Detect which cell encompasses the target text, then output its [x, y] center coordinate. 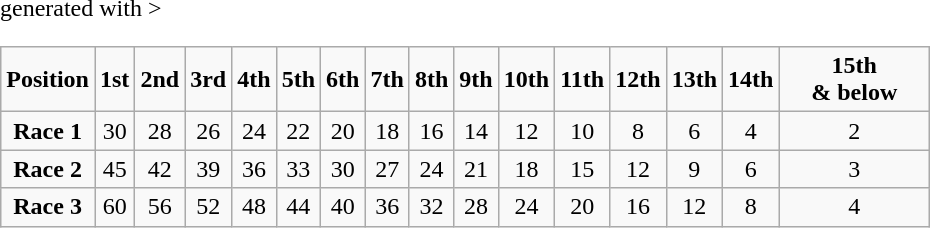
9th [476, 80]
11th [582, 80]
Race 3 [48, 207]
10 [582, 131]
15th & below [854, 80]
14th [751, 80]
Position [48, 80]
26 [208, 131]
6th [343, 80]
7th [387, 80]
Race 2 [48, 169]
2 [854, 131]
42 [160, 169]
Race 1 [48, 131]
3 [854, 169]
21 [476, 169]
60 [114, 207]
22 [298, 131]
33 [298, 169]
9 [694, 169]
14 [476, 131]
5th [298, 80]
13th [694, 80]
44 [298, 207]
12th [638, 80]
39 [208, 169]
4th [254, 80]
1st [114, 80]
27 [387, 169]
8th [431, 80]
3rd [208, 80]
32 [431, 207]
52 [208, 207]
15 [582, 169]
40 [343, 207]
56 [160, 207]
10th [526, 80]
48 [254, 207]
2nd [160, 80]
45 [114, 169]
